Return [x, y] of the center of cell containing provided text 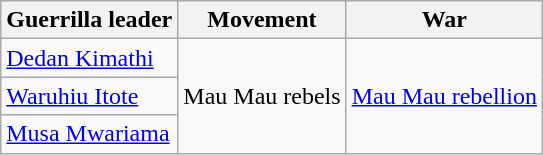
Guerrilla leader [90, 20]
Mau Mau rebels [262, 96]
Dedan Kimathi [90, 58]
Movement [262, 20]
Musa Mwariama [90, 134]
Mau Mau rebellion [444, 96]
Waruhiu Itote [90, 96]
War [444, 20]
